Provide the [X, Y] coordinate of the cell's center where the given text is located.  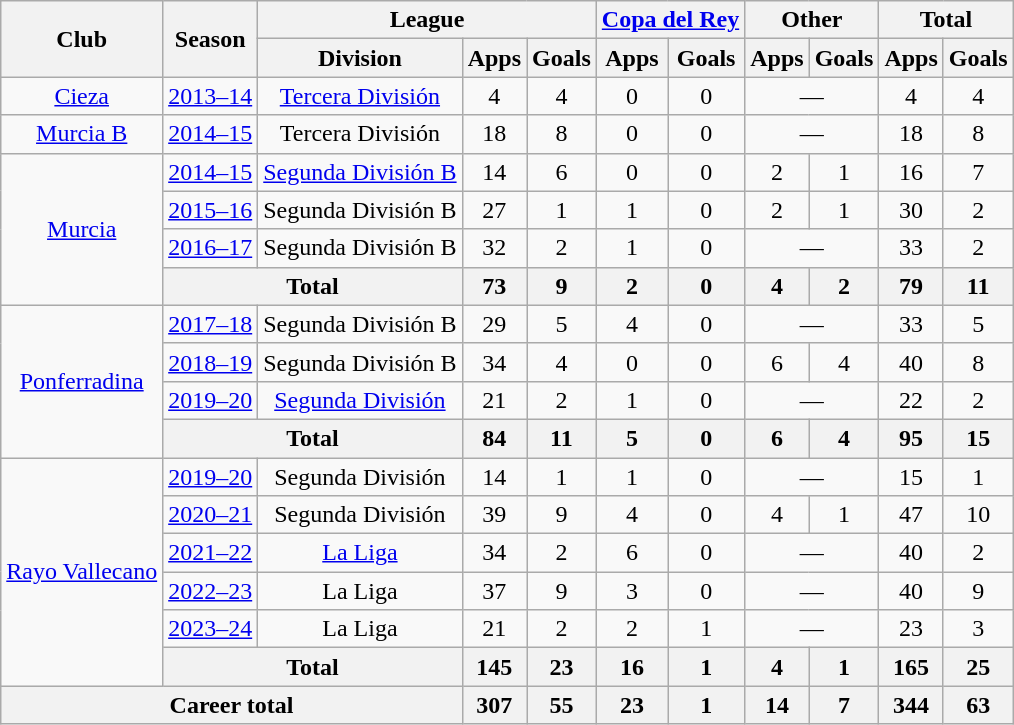
Rayo Vallecano [82, 572]
Ponferradina [82, 381]
55 [562, 705]
Division [360, 58]
2021–22 [210, 553]
2015–16 [210, 210]
63 [978, 705]
Copa del Rey [670, 20]
29 [494, 324]
Career total [232, 705]
2016–17 [210, 248]
2013–14 [210, 96]
37 [494, 591]
League [428, 20]
145 [494, 667]
Club [82, 39]
Murcia [82, 229]
307 [494, 705]
22 [911, 400]
Other [812, 20]
10 [978, 515]
32 [494, 248]
79 [911, 286]
73 [494, 286]
344 [911, 705]
47 [911, 515]
165 [911, 667]
Cieza [82, 96]
27 [494, 210]
2023–24 [210, 629]
25 [978, 667]
2017–18 [210, 324]
30 [911, 210]
39 [494, 515]
84 [494, 438]
2020–21 [210, 515]
95 [911, 438]
2022–23 [210, 591]
Murcia B [82, 134]
2018–19 [210, 362]
Season [210, 39]
